Extract the [X, Y] coordinate from the center of the cell holding the provided text.  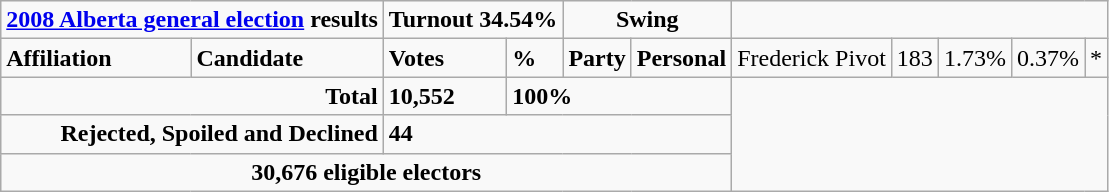
Personal [681, 58]
Frederick Pivot [812, 58]
Candidate [287, 58]
% [535, 58]
Total [192, 96]
1.73% [974, 58]
Votes [444, 58]
Turnout 34.54% [473, 20]
Affiliation [96, 58]
* [1096, 58]
44 [557, 134]
30,676 eligible electors [366, 172]
10,552 [444, 96]
Party [597, 58]
2008 Alberta general election results [192, 20]
Rejected, Spoiled and Declined [192, 134]
0.37% [1048, 58]
183 [914, 58]
Swing [648, 20]
100% [620, 96]
